Pinpoint the cell where the given text exists, returning its [x, y] midpoint coordinate. 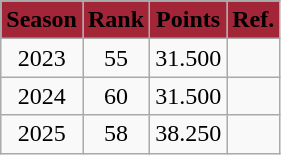
Season [42, 20]
Ref. [254, 20]
2023 [42, 58]
Points [188, 20]
38.250 [188, 134]
55 [116, 58]
Rank [116, 20]
2025 [42, 134]
58 [116, 134]
2024 [42, 96]
60 [116, 96]
